Detect which cell encompasses the target text, then output its [x, y] center coordinate. 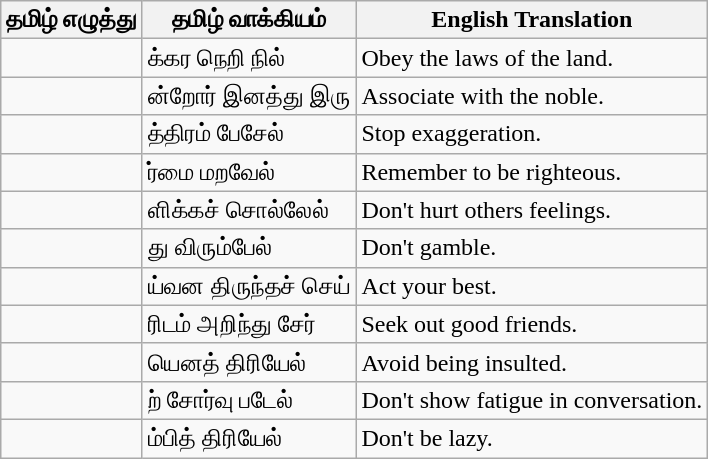
ர்மை மறவேல் [249, 172]
ரிடம் அறிந்து சேர் [249, 324]
ற் சோர்வு படேல் [249, 400]
Obey the laws of the land. [532, 58]
Act your best. [532, 286]
தமிழ் வாக்கியம் [249, 20]
ன்றோர் இனத்து இரு [249, 96]
ய்வன திருந்தச் செய் [249, 286]
Don't show fatigue in conversation. [532, 400]
English Translation [532, 20]
யெனத் திரியேல் [249, 362]
க்கர நெறி நில் [249, 58]
Don't be lazy. [532, 438]
த்திரம் பேசேல் [249, 134]
Remember to be righteous. [532, 172]
ம்பித் திரியேல் [249, 438]
து விரும்பேல் [249, 248]
Associate with the noble. [532, 96]
Seek out good friends. [532, 324]
தமிழ் எழுத்து [72, 20]
Don't hurt others feelings. [532, 210]
ளிக்கச் சொல்லேல் [249, 210]
Stop exaggeration. [532, 134]
Don't gamble. [532, 248]
Avoid being insulted. [532, 362]
